Pinpoint the cell where the given text exists, returning its [x, y] midpoint coordinate. 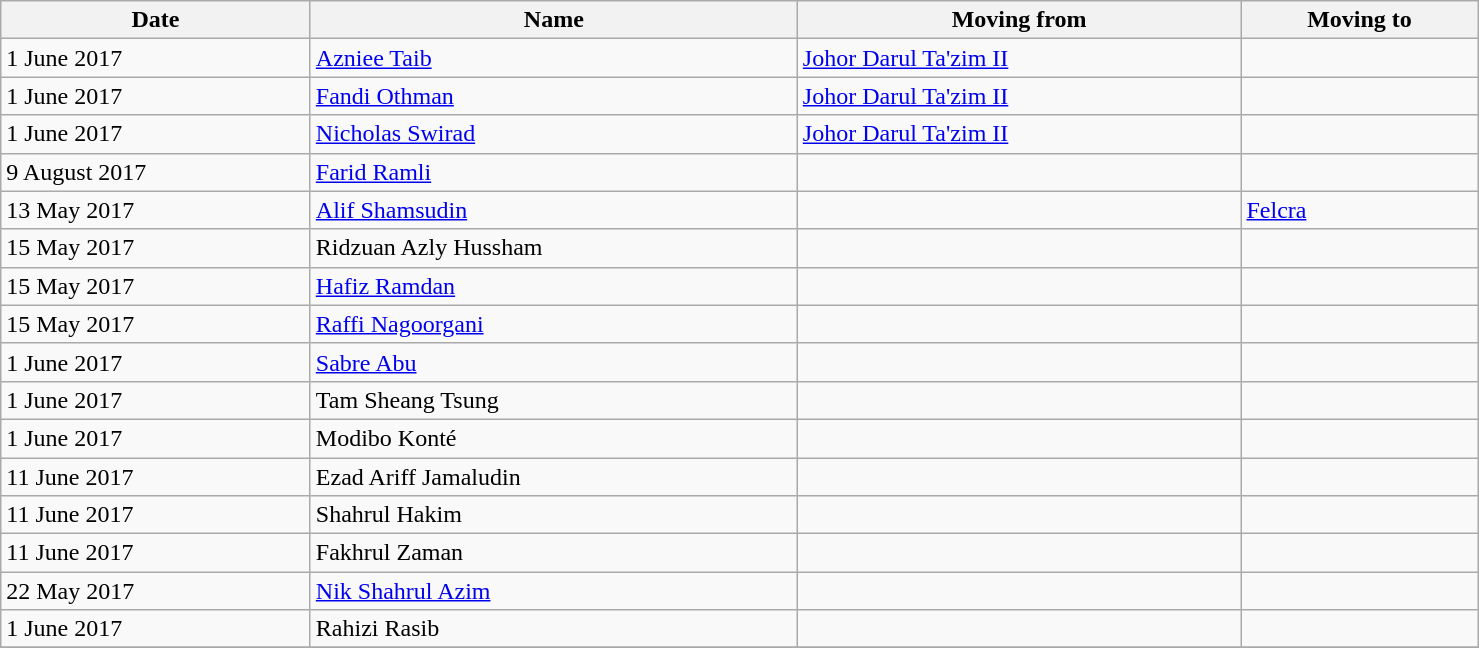
Tam Sheang Tsung [554, 400]
Raffi Nagoorgani [554, 324]
Fakhrul Zaman [554, 553]
9 August 2017 [156, 172]
Name [554, 20]
22 May 2017 [156, 591]
Ridzuan Azly Hussham [554, 248]
Nik Shahrul Azim [554, 591]
Moving from [1019, 20]
Shahrul Hakim [554, 515]
Fandi Othman [554, 96]
Alif Shamsudin [554, 210]
Modibo Konté [554, 438]
Azniee Taib [554, 58]
Farid Ramli [554, 172]
Moving to [1360, 20]
Felcra [1360, 210]
Date [156, 20]
13 May 2017 [156, 210]
Hafiz Ramdan [554, 286]
Ezad Ariff Jamaludin [554, 477]
Sabre Abu [554, 362]
Nicholas Swirad [554, 134]
Rahizi Rasib [554, 629]
